Identify which cell holds the provided text, then report its [x, y] central coordinate. 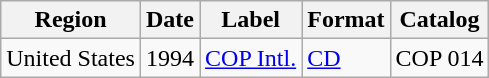
Region [71, 20]
Catalog [440, 20]
COP Intl. [251, 58]
Format [346, 20]
CD [346, 58]
COP 014 [440, 58]
Date [170, 20]
United States [71, 58]
Label [251, 20]
1994 [170, 58]
